Pinpoint the cell where the given text exists, returning its (X, Y) midpoint coordinate. 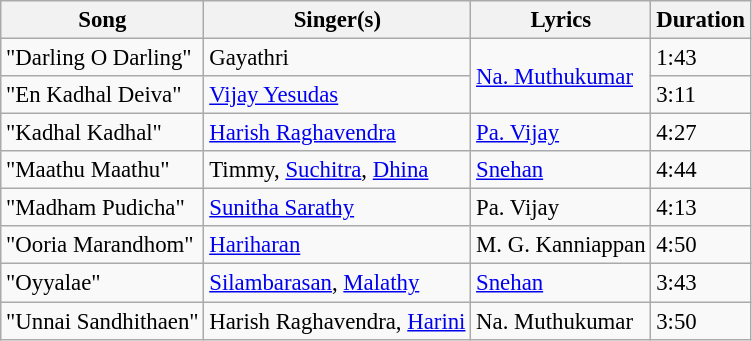
Silambarasan, Malathy (338, 283)
3:50 (700, 321)
Song (102, 20)
4:44 (700, 170)
Duration (700, 20)
"Madham Pudicha" (102, 208)
Harish Raghavendra, Harini (338, 321)
Sunitha Sarathy (338, 208)
4:13 (700, 208)
Harish Raghavendra (338, 133)
3:11 (700, 95)
3:43 (700, 283)
Lyrics (561, 20)
"Darling O Darling" (102, 58)
"Maathu Maathu" (102, 170)
M. G. Kanniappan (561, 245)
Hariharan (338, 245)
"Kadhal Kadhal" (102, 133)
Singer(s) (338, 20)
Timmy, Suchitra, Dhina (338, 170)
"Oyyalae" (102, 283)
4:27 (700, 133)
1:43 (700, 58)
"Unnai Sandhithaen" (102, 321)
Gayathri (338, 58)
Vijay Yesudas (338, 95)
"En Kadhal Deiva" (102, 95)
4:50 (700, 245)
"Ooria Marandhom" (102, 245)
